Find where the given text appears and provide that cell's center as (X, Y) coordinate. 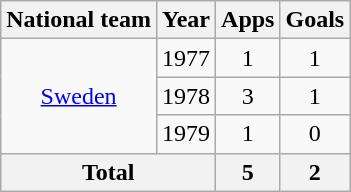
1978 (186, 96)
1977 (186, 58)
Sweden (79, 96)
3 (248, 96)
Year (186, 20)
National team (79, 20)
0 (315, 134)
Goals (315, 20)
2 (315, 172)
5 (248, 172)
Total (108, 172)
Apps (248, 20)
1979 (186, 134)
